Output the [x, y] coordinate of the center of the cell containing the given text.  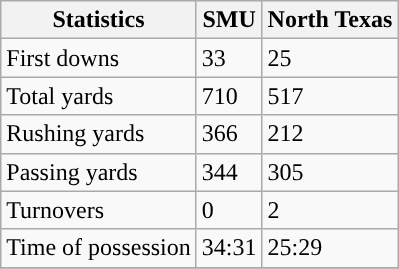
710 [229, 96]
366 [229, 134]
Passing yards [99, 172]
34:31 [229, 248]
Time of possession [99, 248]
0 [229, 210]
Total yards [99, 96]
25 [330, 58]
SMU [229, 20]
33 [229, 58]
Rushing yards [99, 134]
North Texas [330, 20]
344 [229, 172]
2 [330, 210]
First downs [99, 58]
305 [330, 172]
Statistics [99, 20]
212 [330, 134]
517 [330, 96]
Turnovers [99, 210]
25:29 [330, 248]
